For the text-containing cell, return its midpoint in [x, y] coordinate format. 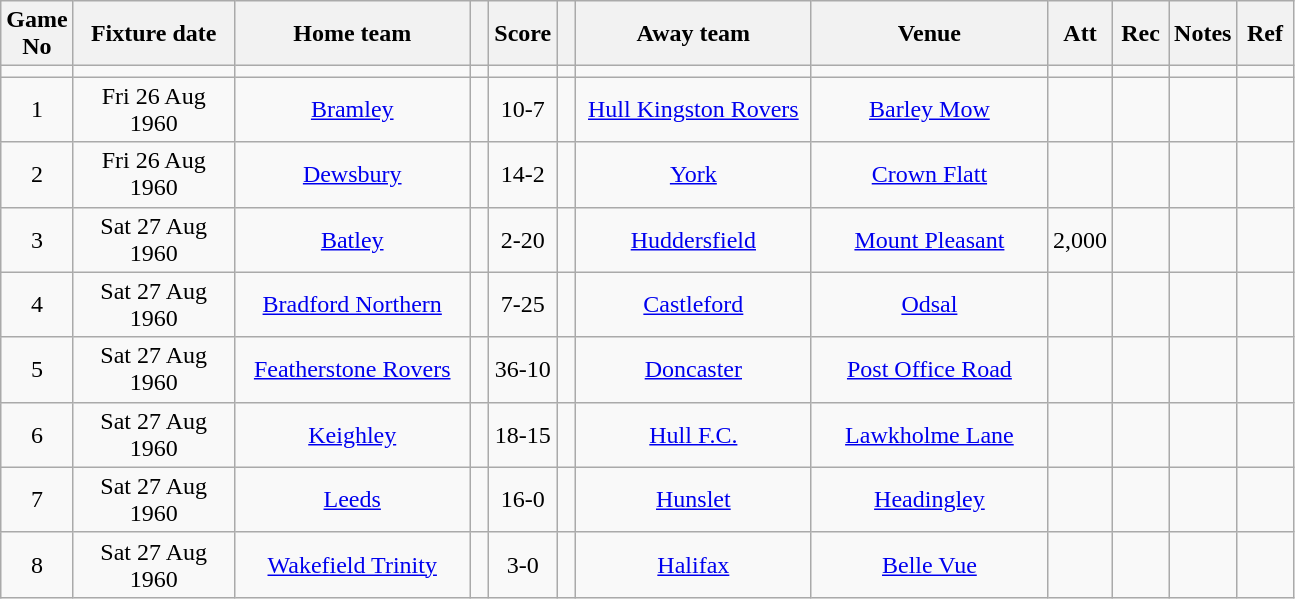
Doncaster [693, 370]
Bramley [352, 110]
Keighley [352, 434]
2,000 [1080, 240]
Bradford Northern [352, 304]
Headingley [929, 500]
36-10 [523, 370]
2 [37, 174]
7-25 [523, 304]
14-2 [523, 174]
Hunslet [693, 500]
4 [37, 304]
1 [37, 110]
Att [1080, 34]
Post Office Road [929, 370]
Halifax [693, 564]
Belle Vue [929, 564]
16-0 [523, 500]
Dewsbury [352, 174]
3-0 [523, 564]
Lawkholme Lane [929, 434]
Odsal [929, 304]
Hull F.C. [693, 434]
Game No [37, 34]
18-15 [523, 434]
Hull Kingston Rovers [693, 110]
Fixture date [154, 34]
Barley Mow [929, 110]
Ref [1265, 34]
Batley [352, 240]
7 [37, 500]
2-20 [523, 240]
Notes [1203, 34]
Away team [693, 34]
Leeds [352, 500]
Home team [352, 34]
Venue [929, 34]
Rec [1141, 34]
Crown Flatt [929, 174]
Huddersfield [693, 240]
3 [37, 240]
Wakefield Trinity [352, 564]
Featherstone Rovers [352, 370]
6 [37, 434]
York [693, 174]
10-7 [523, 110]
5 [37, 370]
8 [37, 564]
Castleford [693, 304]
Score [523, 34]
Mount Pleasant [929, 240]
